For the text-containing cell, return its midpoint in (x, y) coordinate format. 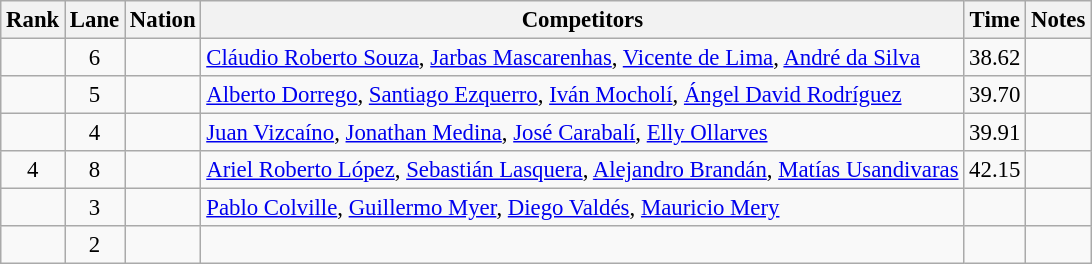
8 (95, 170)
Time (995, 20)
3 (95, 208)
Notes (1058, 20)
2 (95, 245)
Lane (95, 20)
Rank (33, 20)
6 (95, 58)
5 (95, 95)
Juan Vizcaíno, Jonathan Medina, José Carabalí, Elly Ollarves (582, 133)
Ariel Roberto López, Sebastián Lasquera, Alejandro Brandán, Matías Usandivaras (582, 170)
39.91 (995, 133)
38.62 (995, 58)
Competitors (582, 20)
Pablo Colville, Guillermo Myer, Diego Valdés, Mauricio Mery (582, 208)
Alberto Dorrego, Santiago Ezquerro, Iván Mocholí, Ángel David Rodríguez (582, 95)
Cláudio Roberto Souza, Jarbas Mascarenhas, Vicente de Lima, André da Silva (582, 58)
42.15 (995, 170)
39.70 (995, 95)
Nation (163, 20)
